Find where the given text appears and provide that cell's center as (X, Y) coordinate. 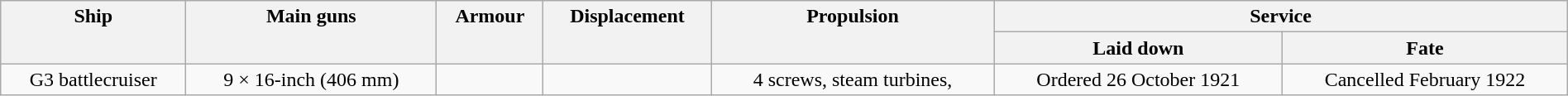
G3 battlecruiser (93, 79)
4 screws, steam turbines, (853, 79)
Fate (1425, 48)
Cancelled February 1922 (1425, 79)
Propulsion (853, 32)
Laid down (1138, 48)
Displacement (627, 32)
Ship (93, 32)
Armour (490, 32)
9 × 16-inch (406 mm) (311, 79)
Main guns (311, 32)
Service (1280, 17)
Ordered 26 October 1921 (1138, 79)
